For the text-containing cell, return its midpoint in [x, y] coordinate format. 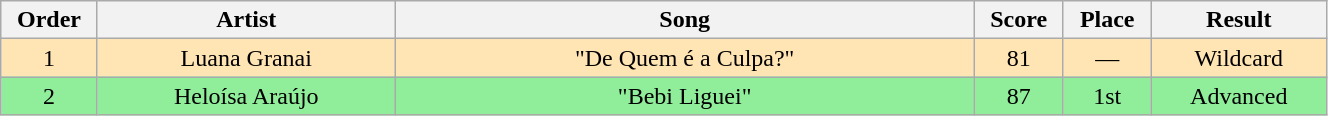
Song [684, 20]
Advanced [1238, 96]
"De Quem é a Culpa?" [684, 58]
87 [1018, 96]
Luana Granai [246, 58]
Place [1107, 20]
"Bebi Liguei" [684, 96]
1st [1107, 96]
Score [1018, 20]
— [1107, 58]
81 [1018, 58]
Result [1238, 20]
1 [49, 58]
Heloísa Araújo [246, 96]
Order [49, 20]
Artist [246, 20]
2 [49, 96]
Wildcard [1238, 58]
